Pinpoint the cell where the given text exists, returning its [x, y] midpoint coordinate. 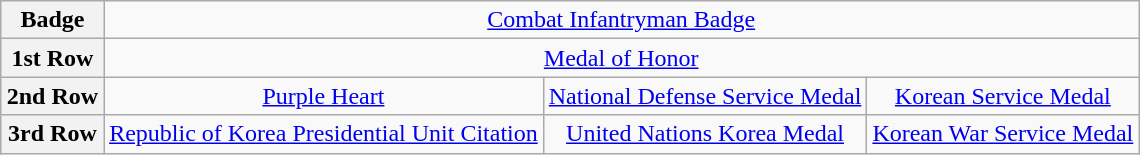
National Defense Service Medal [705, 96]
3rd Row [52, 134]
1st Row [52, 58]
Republic of Korea Presidential Unit Citation [324, 134]
Purple Heart [324, 96]
United Nations Korea Medal [705, 134]
2nd Row [52, 96]
Combat Infantryman Badge [622, 20]
Medal of Honor [622, 58]
Korean War Service Medal [1003, 134]
Badge [52, 20]
Korean Service Medal [1003, 96]
